Find where the given text appears and provide that cell's center as (x, y) coordinate. 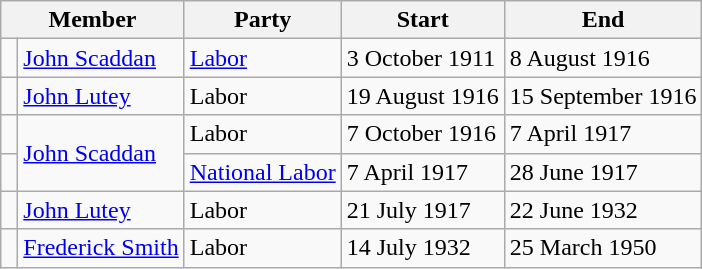
National Labor (262, 172)
End (603, 20)
22 June 1932 (603, 210)
19 August 1916 (422, 96)
21 July 1917 (422, 210)
28 June 1917 (603, 172)
14 July 1932 (422, 248)
Member (92, 20)
Frederick Smith (101, 248)
25 March 1950 (603, 248)
Start (422, 20)
7 October 1916 (422, 134)
8 August 1916 (603, 58)
Party (262, 20)
15 September 1916 (603, 96)
3 October 1911 (422, 58)
